Provide the [X, Y] coordinate of the cell's center where the given text is located.  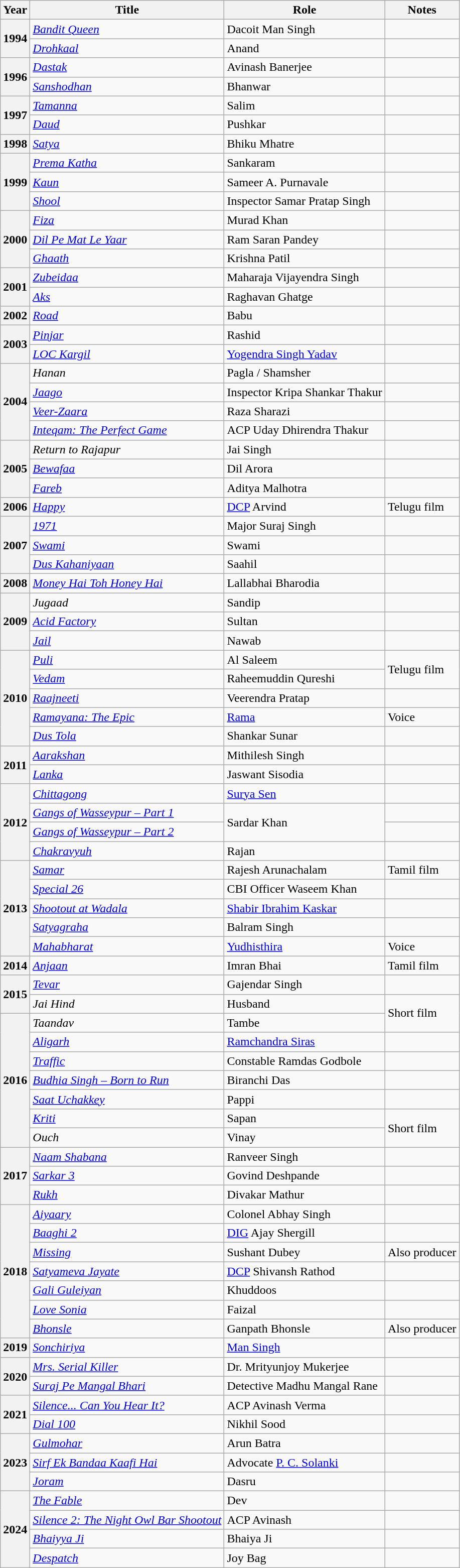
Rama [305, 717]
Notes [422, 10]
2002 [15, 316]
Sandip [305, 602]
2011 [15, 765]
Road [127, 316]
Dil Pe Mat Le Yaar [127, 239]
Inspector Kripa Shankar Thakur [305, 392]
Chittagong [127, 793]
Sardar Khan [305, 822]
Aligarh [127, 1042]
Pagla / Shamsher [305, 373]
Veerendra Pratap [305, 698]
Budhia Singh – Born to Run [127, 1080]
Sankaram [305, 163]
Avinash Banerjee [305, 67]
Saahil [305, 564]
2020 [15, 1376]
Al Saleem [305, 660]
Gali Guleiyan [127, 1290]
2008 [15, 583]
Khuddoos [305, 1290]
Gulmohar [127, 1443]
Puli [127, 660]
2012 [15, 822]
Sonchiriya [127, 1348]
Shabir Ibrahim Kaskar [305, 908]
Rajan [305, 851]
Dacoit Man Singh [305, 29]
Yudhisthira [305, 946]
Tevar [127, 985]
2013 [15, 908]
1999 [15, 182]
Raajneeti [127, 698]
1997 [15, 115]
Gajendar Singh [305, 985]
Detective Madhu Mangal Rane [305, 1386]
Jai Hind [127, 1004]
Bewafaa [127, 468]
Dus Kahaniyaan [127, 564]
2015 [15, 994]
2001 [15, 287]
Sapan [305, 1118]
2016 [15, 1080]
Traffic [127, 1061]
Naam Shabana [127, 1156]
Sultan [305, 622]
Colonel Abhay Singh [305, 1214]
Bhonsle [127, 1329]
Dial 100 [127, 1424]
Ghaath [127, 259]
1994 [15, 39]
Satyagraha [127, 927]
Major Suraj Singh [305, 526]
Husband [305, 1004]
Ouch [127, 1137]
Aiyaary [127, 1214]
Raheemuddin Qureshi [305, 679]
Biranchi Das [305, 1080]
Love Sonia [127, 1309]
Jai Singh [305, 449]
Raghavan Ghatge [305, 297]
Ram Saran Pandey [305, 239]
Suraj Pe Mangal Bhari [127, 1386]
Pushkar [305, 125]
Drohkaal [127, 48]
Shootout at Wadala [127, 908]
Tambe [305, 1023]
Vinay [305, 1137]
ACP Avinash [305, 1520]
2018 [15, 1271]
Tamanna [127, 105]
Jail [127, 641]
Divakar Mathur [305, 1195]
Satyameva Jayate [127, 1271]
Special 26 [127, 889]
Dev [305, 1501]
Kaun [127, 182]
Anand [305, 48]
Pappi [305, 1099]
Bhaiya Ji [305, 1539]
2024 [15, 1529]
Silence... Can You Hear It? [127, 1405]
Nawab [305, 641]
ACP Uday Dhirendra Thakur [305, 430]
2009 [15, 622]
Zubeidaa [127, 278]
Saat Uchakkey [127, 1099]
Prema Katha [127, 163]
2023 [15, 1462]
DCP Shivansh Rathod [305, 1271]
Sameer A. Purnavale [305, 182]
Raza Sharazi [305, 411]
Ramayana: The Epic [127, 717]
Silence 2: The Night Owl Bar Shootout [127, 1520]
Rukh [127, 1195]
1996 [15, 77]
DCP Arvind [305, 507]
Rashid [305, 335]
Joram [127, 1482]
Return to Rajapur [127, 449]
Samar [127, 870]
2003 [15, 344]
Mithilesh Singh [305, 755]
Chakravyuh [127, 851]
Advocate P. C. Solanki [305, 1463]
2019 [15, 1348]
Despatch [127, 1558]
Aks [127, 297]
Joy Bag [305, 1558]
Inspector Samar Pratap Singh [305, 201]
2021 [15, 1414]
Arun Batra [305, 1443]
2005 [15, 468]
Vedam [127, 679]
Krishna Patil [305, 259]
Sanshodhan [127, 86]
Anjaan [127, 966]
Baaghi 2 [127, 1233]
The Fable [127, 1501]
Missing [127, 1252]
Fareb [127, 488]
Pinjar [127, 335]
Maharaja Vijayendra Singh [305, 278]
Imran Bhai [305, 966]
Constable Ramdas Godbole [305, 1061]
Mahabharat [127, 946]
2014 [15, 966]
DIG Ajay Shergill [305, 1233]
Bhanwar [305, 86]
Money Hai Toh Honey Hai [127, 583]
Hanan [127, 373]
Babu [305, 316]
Veer-Zaara [127, 411]
Ramchandra Siras [305, 1042]
Lanka [127, 774]
Bhaiyya Ji [127, 1539]
Taandav [127, 1023]
Mrs. Serial Killer [127, 1367]
Dastak [127, 67]
Balram Singh [305, 927]
Murad Khan [305, 220]
1971 [127, 526]
2004 [15, 402]
Gangs of Wasseypur – Part 1 [127, 812]
Salim [305, 105]
2000 [15, 239]
Jugaad [127, 602]
Aarakshan [127, 755]
Fiza [127, 220]
Title [127, 10]
Acid Factory [127, 622]
Dil Arora [305, 468]
Satya [127, 144]
Surya Sen [305, 793]
Govind Deshpande [305, 1176]
Role [305, 10]
Kriti [127, 1118]
2010 [15, 698]
Rajesh Arunachalam [305, 870]
CBI Officer Waseem Khan [305, 889]
Bhiku Mhatre [305, 144]
Faizal [305, 1309]
Daud [127, 125]
Yogendra Singh Yadav [305, 354]
2017 [15, 1175]
Sirf Ek Bandaa Kaafi Hai [127, 1463]
Sarkar 3 [127, 1176]
Bandit Queen [127, 29]
Dus Tola [127, 736]
2006 [15, 507]
Ganpath Bhonsle [305, 1329]
Man Singh [305, 1348]
Inteqam: The Perfect Game [127, 430]
1998 [15, 144]
LOC Kargil [127, 354]
Jaago [127, 392]
Ranveer Singh [305, 1156]
Shankar Sunar [305, 736]
Shool [127, 201]
Gangs of Wasseypur – Part 2 [127, 831]
Jaswant Sisodia [305, 774]
Nikhil Sood [305, 1424]
ACP Avinash Verma [305, 1405]
Dasru [305, 1482]
Aditya Malhotra [305, 488]
2007 [15, 545]
Year [15, 10]
Lallabhai Bharodia [305, 583]
Sushant Dubey [305, 1252]
Happy [127, 507]
Dr. Mrityunjoy Mukerjee [305, 1367]
